Search for the cell housing the specified text and yield its [X, Y] center coordinate. 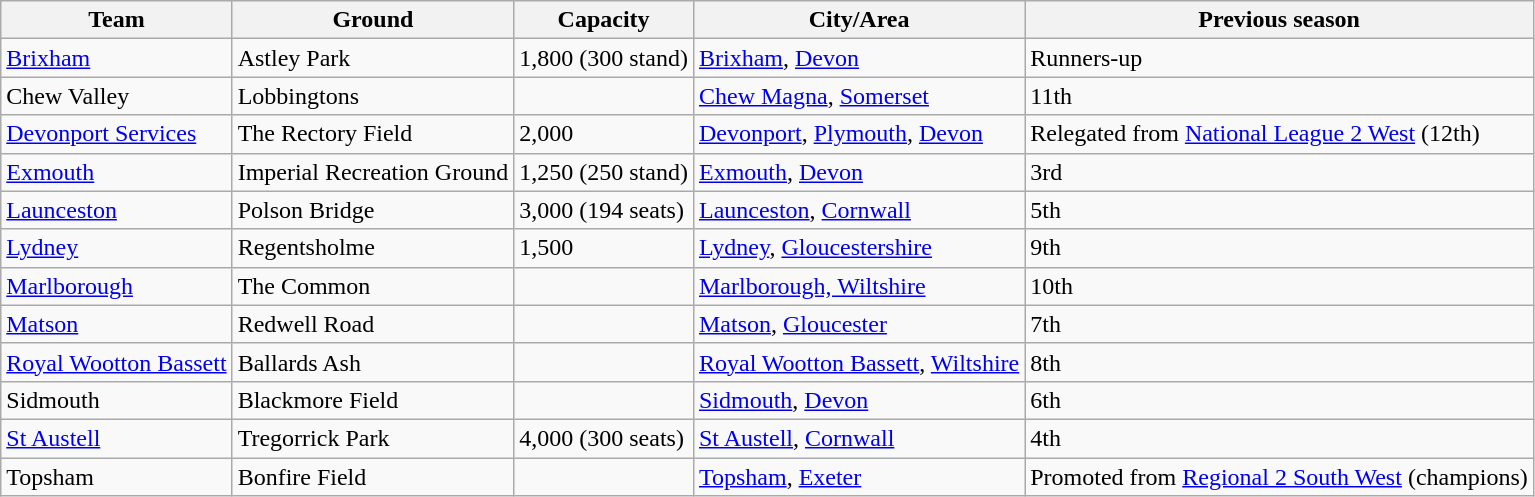
Launceston, Cornwall [858, 210]
Sidmouth [116, 400]
Chew Magna, Somerset [858, 96]
Marlborough [116, 286]
10th [1280, 286]
8th [1280, 362]
3rd [1280, 172]
Matson, Gloucester [858, 324]
Sidmouth, Devon [858, 400]
Devonport Services [116, 134]
Exmouth [116, 172]
Capacity [604, 20]
Ground [373, 20]
Topsham, Exeter [858, 477]
The Rectory Field [373, 134]
St Austell, Cornwall [858, 438]
5th [1280, 210]
Astley Park [373, 58]
Lydney [116, 248]
4th [1280, 438]
Royal Wootton Bassett, Wiltshire [858, 362]
Team [116, 20]
Promoted from Regional 2 South West (champions) [1280, 477]
Ballards Ash [373, 362]
1,250 (250 stand) [604, 172]
Chew Valley [116, 96]
Exmouth, Devon [858, 172]
Relegated from National League 2 West (12th) [1280, 134]
11th [1280, 96]
6th [1280, 400]
9th [1280, 248]
St Austell [116, 438]
The Common [373, 286]
Marlborough, Wiltshire [858, 286]
4,000 (300 seats) [604, 438]
Redwell Road [373, 324]
Blackmore Field [373, 400]
2,000 [604, 134]
Bonfire Field [373, 477]
Polson Bridge [373, 210]
Brixham, Devon [858, 58]
1,800 (300 stand) [604, 58]
Previous season [1280, 20]
Brixham [116, 58]
Regentsholme [373, 248]
Launceston [116, 210]
Lobbingtons [373, 96]
7th [1280, 324]
Royal Wootton Bassett [116, 362]
1,500 [604, 248]
Imperial Recreation Ground [373, 172]
Runners-up [1280, 58]
Tregorrick Park [373, 438]
Matson [116, 324]
Lydney, Gloucestershire [858, 248]
Devonport, Plymouth, Devon [858, 134]
City/Area [858, 20]
3,000 (194 seats) [604, 210]
Topsham [116, 477]
